Find where the given text appears and provide that cell's center as [x, y] coordinate. 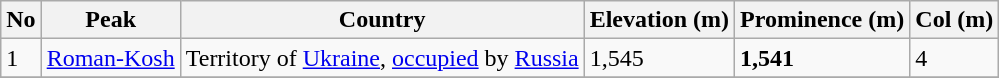
1,541 [822, 58]
Peak [110, 20]
Roman-Kosh [110, 58]
1 [21, 58]
Prominence (m) [822, 20]
Elevation (m) [659, 20]
Country [382, 20]
4 [954, 58]
No [21, 20]
Territory of Ukraine, occupied by Russia [382, 58]
Col (m) [954, 20]
1,545 [659, 58]
